Return [X, Y] of the center of cell containing provided text 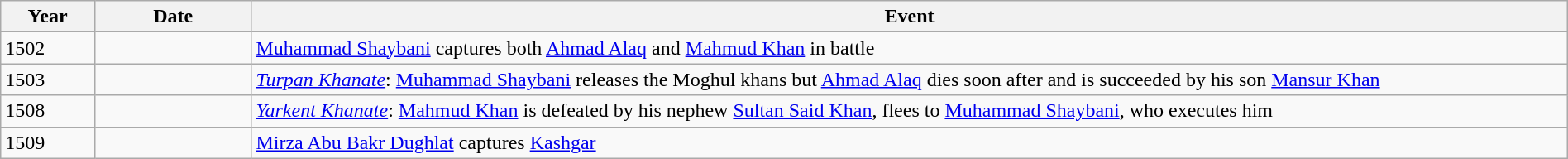
Year [48, 17]
Yarkent Khanate: Mahmud Khan is defeated by his nephew Sultan Said Khan, flees to Muhammad Shaybani, who executes him [910, 111]
1503 [48, 79]
1502 [48, 48]
1508 [48, 111]
Mirza Abu Bakr Dughlat captures Kashgar [910, 142]
1509 [48, 142]
Turpan Khanate: Muhammad Shaybani releases the Moghul khans but Ahmad Alaq dies soon after and is succeeded by his son Mansur Khan [910, 79]
Date [172, 17]
Muhammad Shaybani captures both Ahmad Alaq and Mahmud Khan in battle [910, 48]
Event [910, 17]
